Determine the [X, Y] coordinate at the center of the cell enclosing the given text.  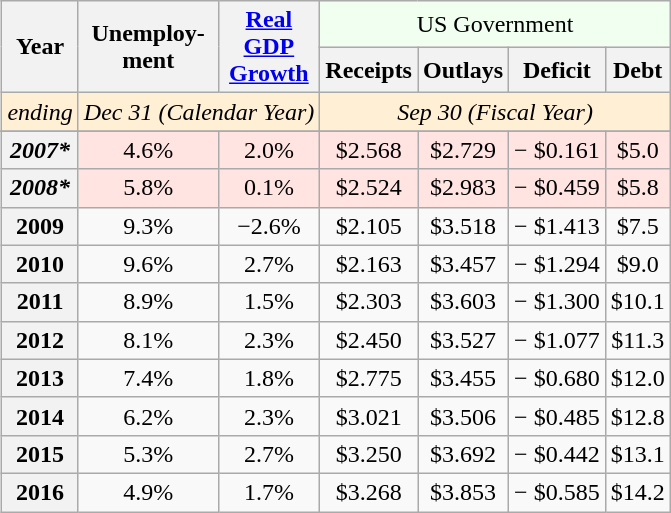
2008* [40, 188]
$3.692 [464, 454]
$2.450 [369, 340]
− $1.300 [558, 302]
Receipts [369, 70]
2012 [40, 340]
8.1% [148, 340]
4.6% [148, 150]
$3.527 [464, 340]
− $0.442 [558, 454]
$2.775 [369, 378]
$3.455 [464, 378]
1.5% [269, 302]
Real GDP Growth [269, 47]
Outlays [464, 70]
Dec 31 (Calendar Year) [199, 112]
Deficit [558, 70]
1.7% [269, 492]
$2.105 [369, 226]
2010 [40, 264]
$2.983 [464, 188]
1.8% [269, 378]
Year [40, 47]
$12.8 [638, 416]
$9.0 [638, 264]
9.6% [148, 264]
−2.6% [269, 226]
− $1.294 [558, 264]
Unemploy-ment [148, 47]
$13.1 [638, 454]
$7.5 [638, 226]
2.0% [269, 150]
− $0.161 [558, 150]
ending [40, 112]
2015 [40, 454]
$3.518 [464, 226]
0.1% [269, 188]
$2.524 [369, 188]
US Government [495, 24]
$2.303 [369, 302]
− $0.459 [558, 188]
$5.0 [638, 150]
$2.163 [369, 264]
5.3% [148, 454]
$3.268 [369, 492]
$3.506 [464, 416]
− $0.585 [558, 492]
2016 [40, 492]
$3.853 [464, 492]
$3.250 [369, 454]
$11.3 [638, 340]
$3.603 [464, 302]
6.2% [148, 416]
− $1.413 [558, 226]
$3.021 [369, 416]
− $0.485 [558, 416]
8.9% [148, 302]
− $1.077 [558, 340]
Debt [638, 70]
2011 [40, 302]
Sep 30 (Fiscal Year) [495, 112]
$10.1 [638, 302]
2009 [40, 226]
4.9% [148, 492]
7.4% [148, 378]
2014 [40, 416]
2007* [40, 150]
9.3% [148, 226]
5.8% [148, 188]
2013 [40, 378]
− $0.680 [558, 378]
$12.0 [638, 378]
$2.729 [464, 150]
$14.2 [638, 492]
$3.457 [464, 264]
$2.568 [369, 150]
$5.8 [638, 188]
